Identify which cell holds the provided text, then report its (x, y) central coordinate. 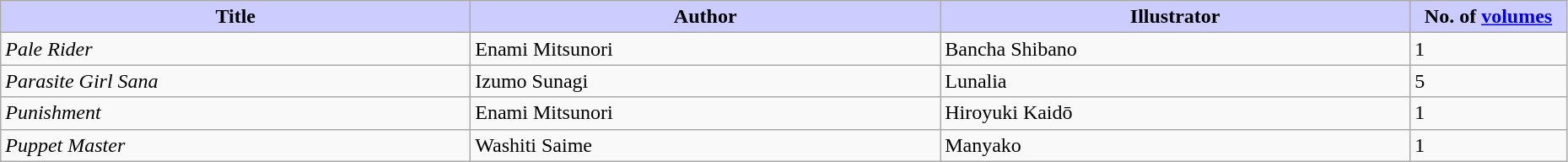
Title (236, 17)
Lunalia (1176, 81)
Washiti Saime (705, 145)
No. of volumes (1489, 17)
Author (705, 17)
Punishment (236, 113)
Izumo Sunagi (705, 81)
Illustrator (1176, 17)
Puppet Master (236, 145)
Parasite Girl Sana (236, 81)
Bancha Shibano (1176, 49)
Pale Rider (236, 49)
Hiroyuki Kaidō (1176, 113)
Manyako (1176, 145)
5 (1489, 81)
